Detect which cell encompasses the target text, then output its [x, y] center coordinate. 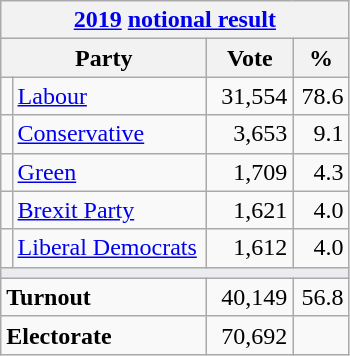
Brexit Party [110, 210]
3,653 [250, 134]
9.1 [321, 134]
31,554 [250, 96]
Vote [250, 58]
56.8 [321, 297]
Green [110, 172]
Labour [110, 96]
78.6 [321, 96]
Conservative [110, 134]
Turnout [104, 297]
4.3 [321, 172]
1,709 [250, 172]
Liberal Democrats [110, 248]
1,621 [250, 210]
70,692 [250, 335]
% [321, 58]
Electorate [104, 335]
1,612 [250, 248]
Party [104, 58]
40,149 [250, 297]
2019 notional result [175, 20]
